Extract the [x, y] coordinate from the center of the cell holding the provided text.  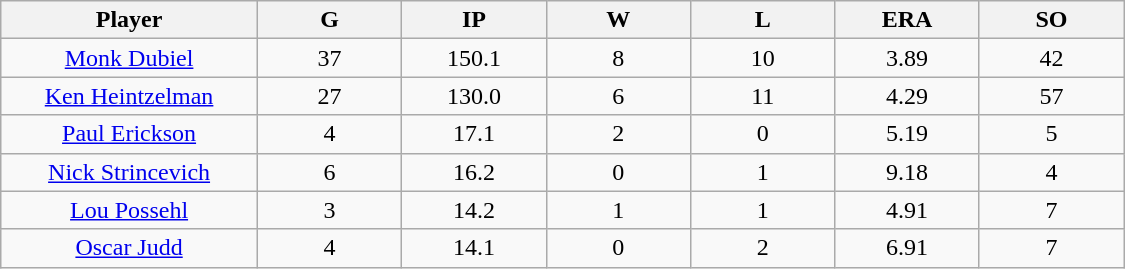
150.1 [474, 58]
4.91 [907, 210]
L [763, 20]
27 [329, 96]
10 [763, 58]
Lou Possehl [130, 210]
IP [474, 20]
Oscar Judd [130, 248]
Monk Dubiel [130, 58]
130.0 [474, 96]
9.18 [907, 172]
42 [1051, 58]
5.19 [907, 134]
Ken Heintzelman [130, 96]
3.89 [907, 58]
Player [130, 20]
3 [329, 210]
Nick Strincevich [130, 172]
6.91 [907, 248]
11 [763, 96]
G [329, 20]
4.29 [907, 96]
8 [618, 58]
14.2 [474, 210]
14.1 [474, 248]
17.1 [474, 134]
5 [1051, 134]
ERA [907, 20]
16.2 [474, 172]
57 [1051, 96]
W [618, 20]
Paul Erickson [130, 134]
SO [1051, 20]
37 [329, 58]
